Locate the cell with the specified text and output its [X, Y] center coordinate. 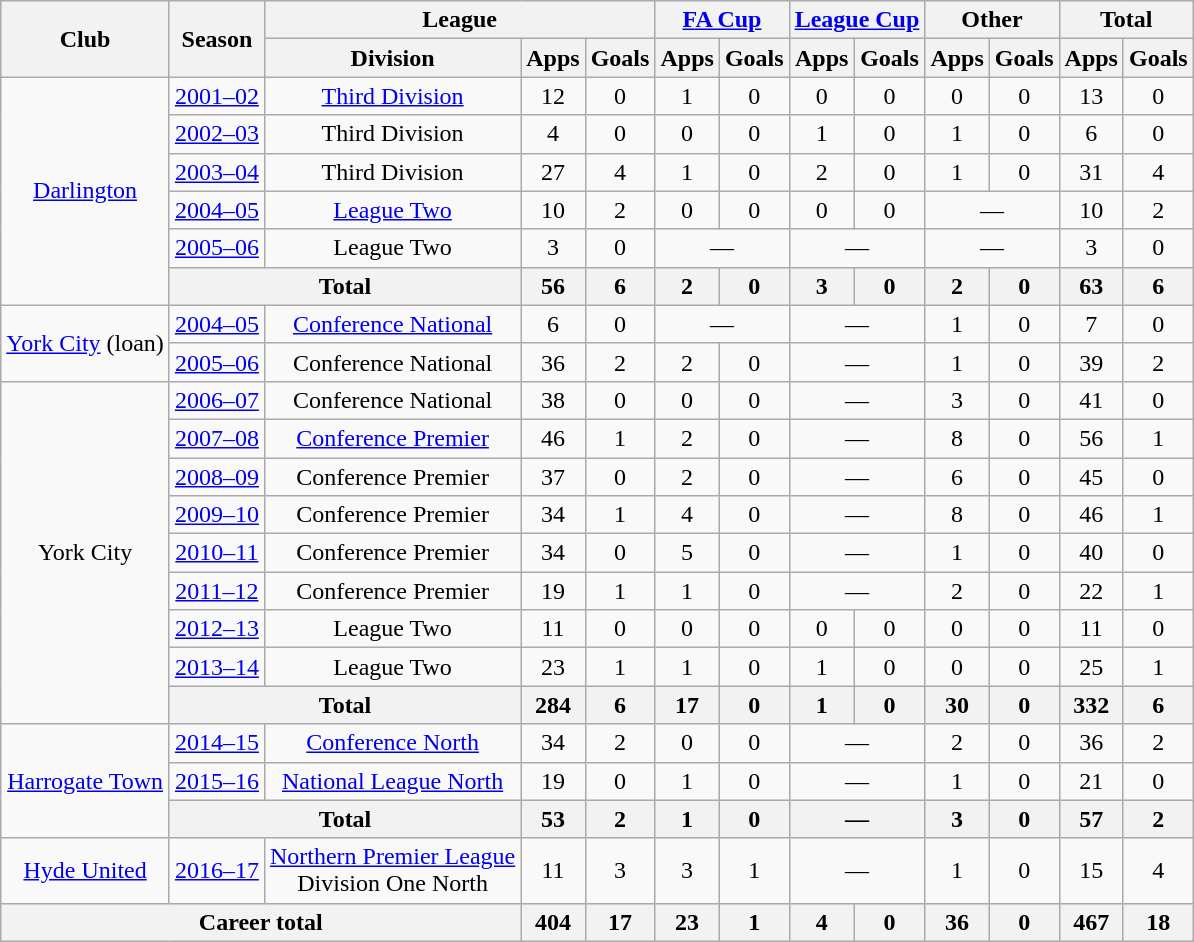
League Cup [857, 20]
41 [1091, 400]
38 [553, 400]
Club [86, 39]
Conference North [392, 743]
25 [1091, 667]
Hyde United [86, 870]
Other [992, 20]
2015–16 [216, 781]
2006–07 [216, 400]
40 [1091, 553]
2007–08 [216, 438]
2016–17 [216, 870]
5 [687, 553]
Division [392, 58]
FA Cup [722, 20]
18 [1158, 922]
15 [1091, 870]
2002–03 [216, 134]
2001–02 [216, 96]
13 [1091, 96]
22 [1091, 591]
2010–11 [216, 553]
National League North [392, 781]
2013–14 [216, 667]
37 [553, 477]
63 [1091, 286]
284 [553, 705]
53 [553, 819]
332 [1091, 705]
404 [553, 922]
2003–04 [216, 172]
2014–15 [216, 743]
2011–12 [216, 591]
30 [957, 705]
57 [1091, 819]
2008–09 [216, 477]
27 [553, 172]
Northern Premier LeagueDivision One North [392, 870]
League [459, 20]
2009–10 [216, 515]
45 [1091, 477]
21 [1091, 781]
York City (loan) [86, 343]
39 [1091, 362]
Darlington [86, 191]
2012–13 [216, 629]
Harrogate Town [86, 781]
7 [1091, 324]
12 [553, 96]
467 [1091, 922]
31 [1091, 172]
York City [86, 552]
Career total [261, 922]
Season [216, 39]
